For the text-containing cell, return its midpoint in [x, y] coordinate format. 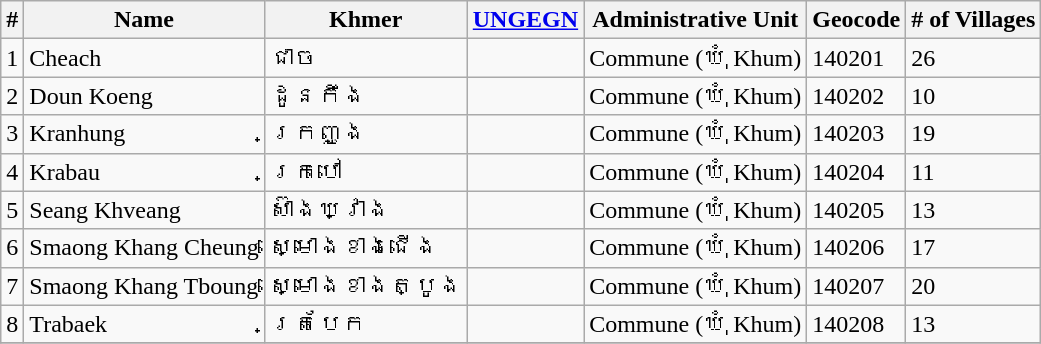
Smaong Khang Tboung [144, 286]
Cheach [144, 58]
1 [12, 58]
ដូនកឹង [366, 96]
ស្មោងខាងត្បូង [366, 286]
Seang Khveang [144, 210]
8 [12, 324]
140206 [856, 248]
3 [12, 134]
140205 [856, 210]
140201 [856, 58]
Geocode [856, 20]
Kranhung [144, 134]
ជាច [366, 58]
140208 [856, 324]
5 [12, 210]
7 [12, 286]
Doun Koeng [144, 96]
Administrative Unit [696, 20]
ក្រញូង [366, 134]
140207 [856, 286]
ត្របែក [366, 324]
Trabaek [144, 324]
4 [12, 172]
ស្មោងខាងជើង [366, 248]
140202 [856, 96]
Krabau [144, 172]
# [12, 20]
ក្របៅ [366, 172]
140203 [856, 134]
10 [974, 96]
Smaong Khang Cheung [144, 248]
19 [974, 134]
Khmer [366, 20]
140204 [856, 172]
20 [974, 286]
11 [974, 172]
17 [974, 248]
# of Villages [974, 20]
ស៊ាងឃ្វាង [366, 210]
6 [12, 248]
2 [12, 96]
UNGEGN [525, 20]
26 [974, 58]
Name [144, 20]
